Find where the given text appears and provide that cell's center as [X, Y] coordinate. 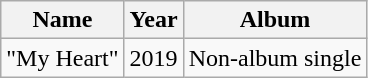
"My Heart" [62, 58]
2019 [154, 58]
Name [62, 20]
Album [275, 20]
Non-album single [275, 58]
Year [154, 20]
